Output the (x, y) coordinate of the center of the cell containing the given text.  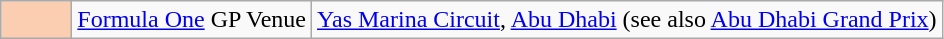
Yas Marina Circuit, Abu Dhabi (see also Abu Dhabi Grand Prix) (628, 20)
Formula One GP Venue (192, 20)
